From the cell containing the given text, extract its center point as [X, Y] coordinate. 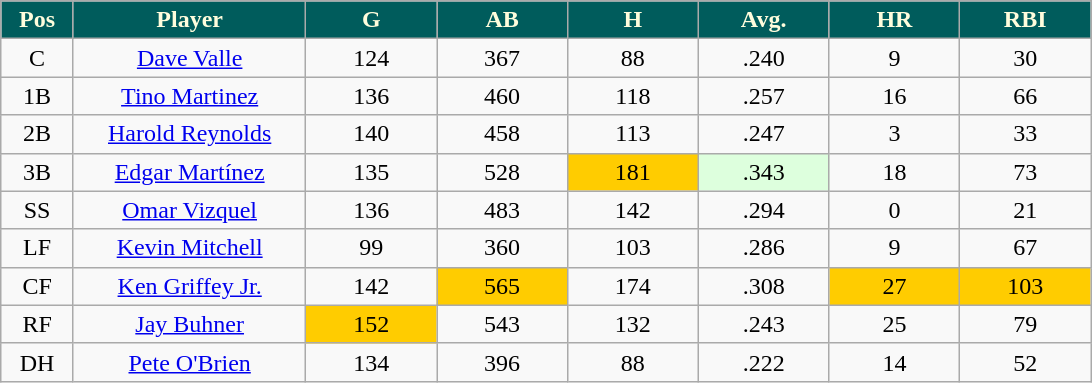
Player [189, 20]
.343 [764, 172]
Tino Martinez [189, 96]
134 [372, 362]
.222 [764, 362]
52 [1026, 362]
C [38, 58]
66 [1026, 96]
3B [38, 172]
124 [372, 58]
18 [894, 172]
360 [502, 248]
1B [38, 96]
396 [502, 362]
Kevin Mitchell [189, 248]
543 [502, 324]
Pete O'Brien [189, 362]
AB [502, 20]
Pos [38, 20]
CF [38, 286]
118 [632, 96]
LF [38, 248]
DH [38, 362]
79 [1026, 324]
132 [632, 324]
Avg. [764, 20]
.286 [764, 248]
Omar Vizquel [189, 210]
.240 [764, 58]
460 [502, 96]
Ken Griffey Jr. [189, 286]
528 [502, 172]
458 [502, 134]
G [372, 20]
.247 [764, 134]
HR [894, 20]
21 [1026, 210]
Harold Reynolds [189, 134]
Jay Buhner [189, 324]
565 [502, 286]
30 [1026, 58]
33 [1026, 134]
367 [502, 58]
140 [372, 134]
174 [632, 286]
25 [894, 324]
2B [38, 134]
.243 [764, 324]
16 [894, 96]
181 [632, 172]
SS [38, 210]
483 [502, 210]
H [632, 20]
152 [372, 324]
73 [1026, 172]
Dave Valle [189, 58]
0 [894, 210]
.308 [764, 286]
67 [1026, 248]
135 [372, 172]
Edgar Martínez [189, 172]
3 [894, 134]
.257 [764, 96]
27 [894, 286]
113 [632, 134]
.294 [764, 210]
RBI [1026, 20]
14 [894, 362]
RF [38, 324]
99 [372, 248]
